Extract the (x, y) coordinate from the center of the cell holding the provided text.  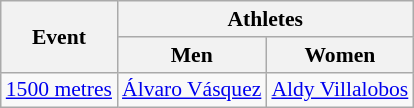
Álvaro Vásquez (192, 90)
Women (340, 55)
Aldy Villalobos (340, 90)
Men (192, 55)
1500 metres (59, 90)
Event (59, 36)
Athletes (265, 19)
